Search for the cell housing the specified text and yield its (x, y) center coordinate. 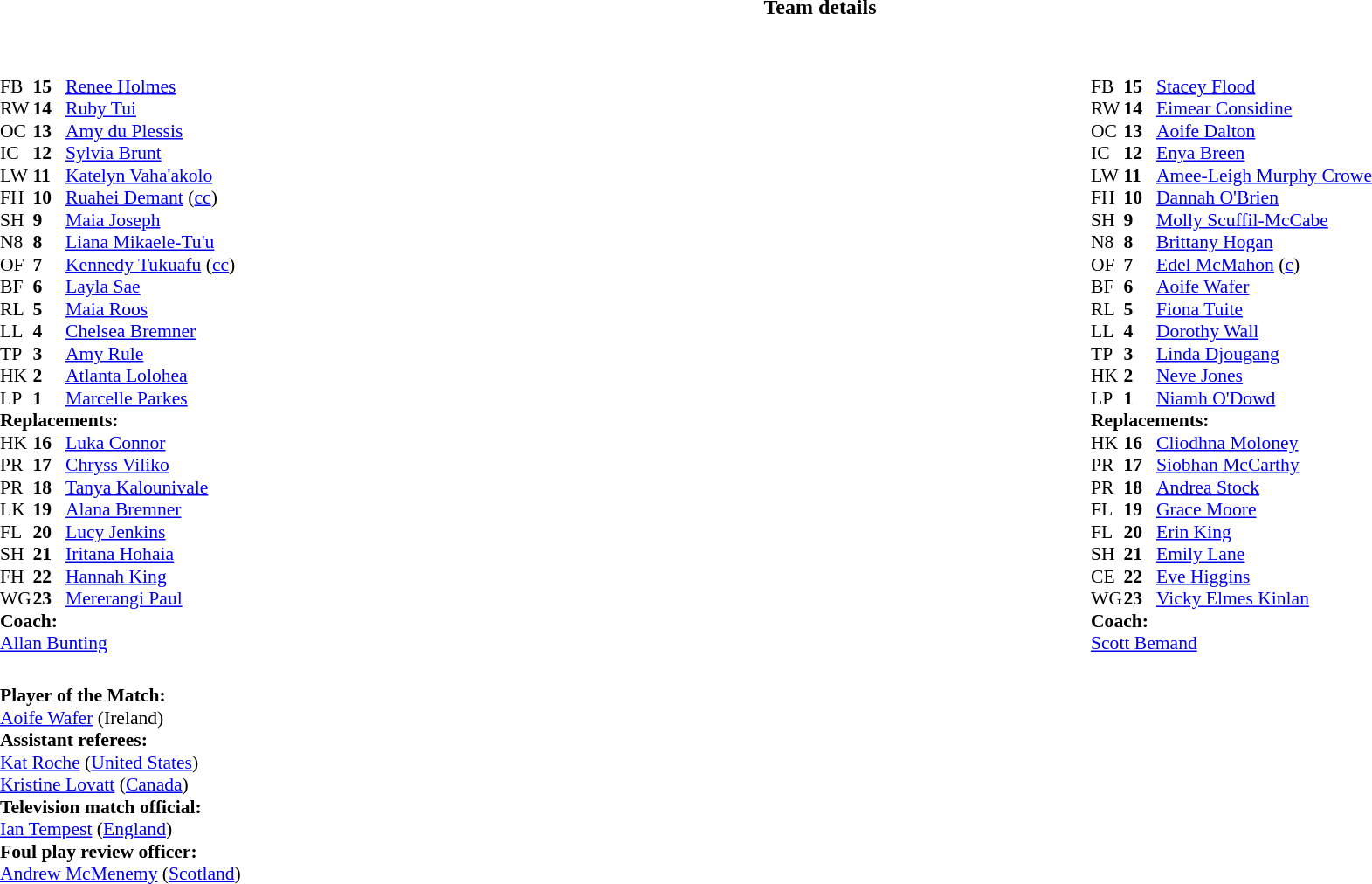
Mererangi Paul (150, 598)
Lucy Jenkins (150, 532)
Ruby Tui (150, 109)
Katelyn Vaha'akolo (150, 176)
Maia Roos (150, 309)
Molly Scuffil-McCabe (1265, 220)
Grace Moore (1265, 509)
Siobhan McCarthy (1265, 466)
Chryss Viliko (150, 466)
LK (17, 509)
Dannah O'Brien (1265, 198)
Cliodhna Moloney (1265, 443)
Luka Connor (150, 443)
Renee Holmes (150, 86)
Edel McMahon (c) (1265, 265)
Maia Joseph (150, 220)
Neve Jones (1265, 376)
Aoife Dalton (1265, 131)
Allan Bunting (117, 644)
Kennedy Tukuafu (cc) (150, 265)
Amy Rule (150, 354)
Scott Bemand (1231, 644)
Amy du Plessis (150, 131)
Vicky Elmes Kinlan (1265, 598)
Andrea Stock (1265, 487)
Hannah King (150, 577)
Stacey Flood (1265, 86)
Chelsea Bremner (150, 331)
CE (1107, 577)
Layla Sae (150, 287)
Alana Bremner (150, 509)
Brittany Hogan (1265, 242)
Ruahei Demant (cc) (150, 198)
Eimear Considine (1265, 109)
Niamh O'Dowd (1265, 398)
Atlanta Lolohea (150, 376)
Liana Mikaele-Tu'u (150, 242)
Enya Breen (1265, 153)
Iritana Hohaia (150, 555)
Eve Higgins (1265, 577)
Emily Lane (1265, 555)
Dorothy Wall (1265, 331)
Marcelle Parkes (150, 398)
Aoife Wafer (1265, 287)
Sylvia Brunt (150, 153)
Erin King (1265, 532)
Linda Djougang (1265, 354)
Fiona Tuite (1265, 309)
Amee-Leigh Murphy Crowe (1265, 176)
Tanya Kalounivale (150, 487)
